Find where the given text appears and provide that cell's center as (x, y) coordinate. 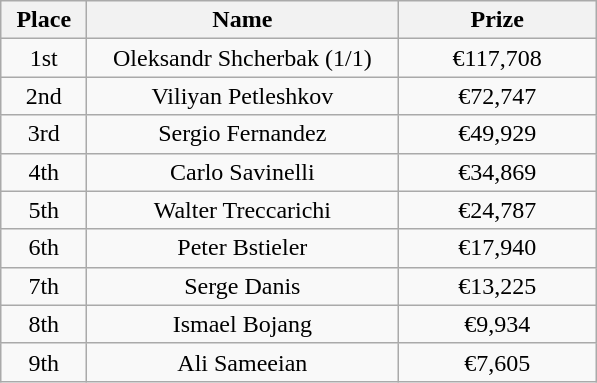
Place (44, 20)
2nd (44, 96)
€72,747 (498, 96)
€34,869 (498, 172)
5th (44, 210)
€117,708 (498, 58)
Name (242, 20)
Walter Treccarichi (242, 210)
Prize (498, 20)
€13,225 (498, 286)
6th (44, 248)
Ismael Bojang (242, 324)
Oleksandr Shcherbak (1/1) (242, 58)
Serge Danis (242, 286)
3rd (44, 134)
Peter Bstieler (242, 248)
€7,605 (498, 362)
8th (44, 324)
€24,787 (498, 210)
Sergio Fernandez (242, 134)
Carlo Savinelli (242, 172)
€9,934 (498, 324)
7th (44, 286)
Ali Sameeian (242, 362)
1st (44, 58)
4th (44, 172)
Viliyan Petleshkov (242, 96)
€17,940 (498, 248)
9th (44, 362)
€49,929 (498, 134)
